Pinpoint the cell where the given text exists, returning its (x, y) midpoint coordinate. 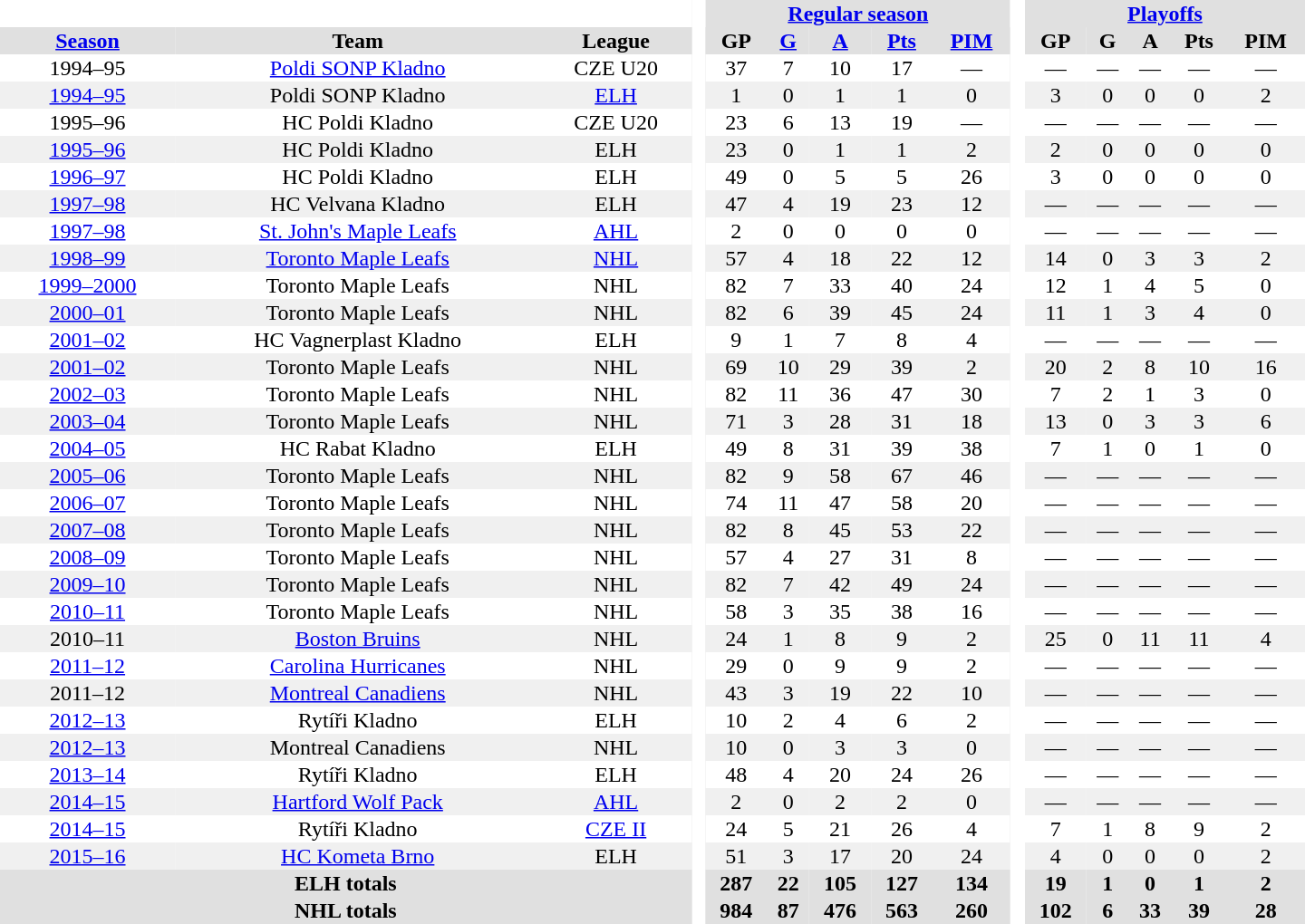
984 (736, 910)
87 (788, 910)
105 (840, 883)
71 (736, 421)
2007–08 (87, 530)
69 (736, 367)
40 (902, 285)
2006–07 (87, 503)
27 (840, 557)
Playoffs (1165, 14)
1999–2000 (87, 285)
NHL totals (346, 910)
42 (840, 584)
ELH totals (346, 883)
Carolina Hurricanes (357, 666)
2015–16 (87, 856)
46 (971, 476)
51 (736, 856)
30 (971, 394)
563 (902, 910)
287 (736, 883)
134 (971, 883)
St. John's Maple Leafs (357, 231)
35 (840, 611)
1998–99 (87, 258)
Boston Bruins (357, 639)
2013–14 (87, 775)
2008–09 (87, 557)
2003–04 (87, 421)
CZE II (615, 829)
53 (902, 530)
36 (840, 394)
2005–06 (87, 476)
127 (902, 883)
1996–97 (87, 177)
14 (1056, 258)
102 (1056, 910)
74 (736, 503)
League (615, 41)
2000–01 (87, 313)
Hartford Wolf Pack (357, 802)
2002–03 (87, 394)
43 (736, 693)
HC Vagnerplast Kladno (357, 340)
67 (902, 476)
2004–05 (87, 448)
Regular season (857, 14)
HC Rabat Kladno (357, 448)
260 (971, 910)
37 (736, 68)
HC Kometa Brno (357, 856)
25 (1056, 639)
2009–10 (87, 584)
476 (840, 910)
Team (357, 41)
HC Velvana Kladno (357, 204)
21 (840, 829)
Season (87, 41)
48 (736, 775)
